Output the (X, Y) coordinate of the center of the cell containing the given text.  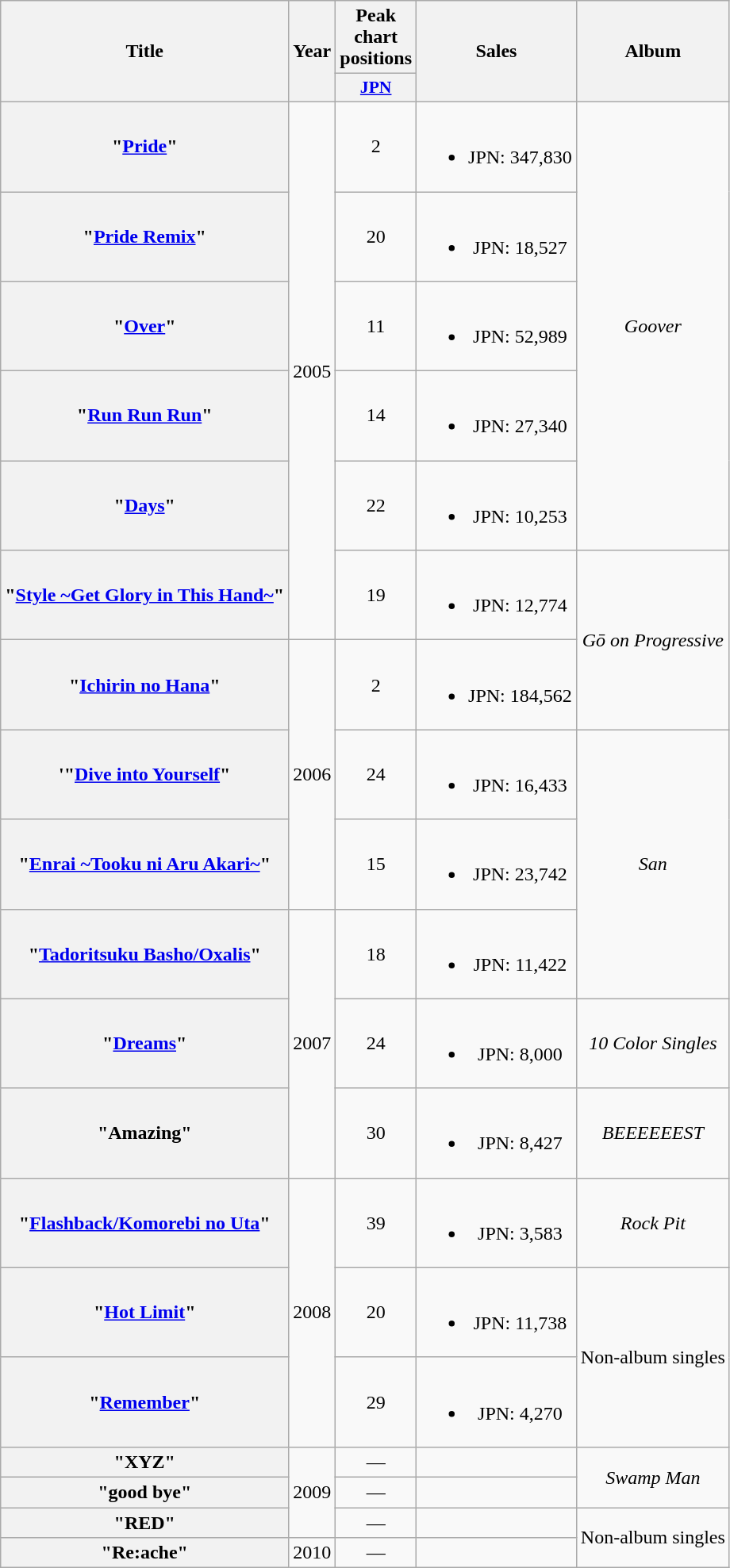
Swamp Man (652, 1477)
2007 (313, 1044)
JPN: 4,270 (497, 1402)
15 (376, 865)
18 (376, 953)
"Tadoritsuku Basho/Oxalis" (144, 953)
Rock Pit (652, 1223)
"Amazing" (144, 1133)
19 (376, 595)
JPN: 52,989 (497, 327)
29 (376, 1402)
JPN: 8,000 (497, 1044)
2009 (313, 1492)
"Run Run Run" (144, 416)
"Style ~Get Glory in This Hand~" (144, 595)
11 (376, 327)
Peak chart positions (376, 37)
"Enrai ~Tooku ni Aru Akari~" (144, 865)
Title (144, 52)
JPN (376, 88)
"Dreams" (144, 1044)
Gō on Progressive (652, 640)
39 (376, 1223)
Album (652, 52)
"Flashback/Komorebi no Uta" (144, 1223)
"Re:ache" (144, 1553)
"Over" (144, 327)
JPN: 23,742 (497, 865)
'"Dive into Yourself" (144, 774)
"Days" (144, 506)
2010 (313, 1553)
JPN: 11,422 (497, 953)
JPN: 347,830 (497, 146)
Year (313, 52)
Goover (652, 325)
30 (376, 1133)
"good bye" (144, 1492)
JPN: 184,562 (497, 685)
"XYZ" (144, 1462)
JPN: 12,774 (497, 595)
"Pride Remix" (144, 236)
2005 (313, 370)
JPN: 3,583 (497, 1223)
22 (376, 506)
"Pride" (144, 146)
2006 (313, 774)
San (652, 865)
JPN: 18,527 (497, 236)
JPN: 10,253 (497, 506)
14 (376, 416)
"Remember" (144, 1402)
10 Color Singles (652, 1044)
JPN: 8,427 (497, 1133)
"RED" (144, 1522)
"Ichirin no Hana" (144, 685)
2008 (313, 1312)
"Hot Limit" (144, 1312)
BEEEEEEST (652, 1133)
Sales (497, 52)
JPN: 11,738 (497, 1312)
JPN: 27,340 (497, 416)
JPN: 16,433 (497, 774)
